Pinpoint the cell where the given text exists, returning its (X, Y) midpoint coordinate. 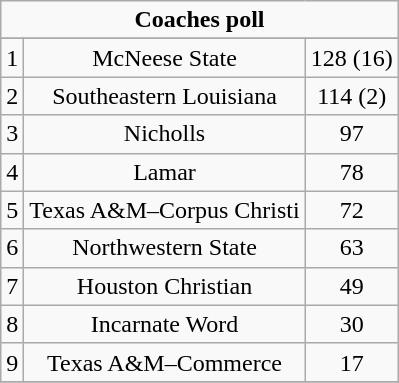
Nicholls (164, 134)
30 (352, 324)
7 (12, 286)
Texas A&M–Commerce (164, 362)
1 (12, 58)
17 (352, 362)
2 (12, 96)
6 (12, 248)
Northwestern State (164, 248)
4 (12, 172)
9 (12, 362)
63 (352, 248)
Coaches poll (200, 20)
8 (12, 324)
49 (352, 286)
114 (2) (352, 96)
97 (352, 134)
3 (12, 134)
78 (352, 172)
128 (16) (352, 58)
Lamar (164, 172)
5 (12, 210)
Incarnate Word (164, 324)
McNeese State (164, 58)
Houston Christian (164, 286)
72 (352, 210)
Texas A&M–Corpus Christi (164, 210)
Southeastern Louisiana (164, 96)
